Return the [X, Y] coordinate for the center point of the cell that contains the specified text.  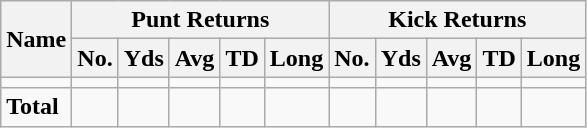
Punt Returns [200, 20]
Kick Returns [458, 20]
Name [36, 39]
Total [36, 107]
